Detect which cell encompasses the target text, then output its [x, y] center coordinate. 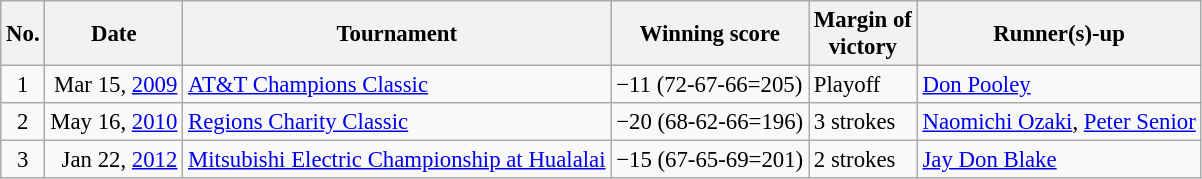
May 16, 2010 [114, 122]
Jan 22, 2012 [114, 160]
Margin ofvictory [862, 34]
−20 (68-62-66=196) [710, 122]
1 [23, 85]
Naomichi Ozaki, Peter Senior [1059, 122]
AT&T Champions Classic [397, 85]
Runner(s)-up [1059, 34]
No. [23, 34]
Mitsubishi Electric Championship at Hualalai [397, 160]
2 strokes [862, 160]
Tournament [397, 34]
Regions Charity Classic [397, 122]
Jay Don Blake [1059, 160]
Playoff [862, 85]
Date [114, 34]
Mar 15, 2009 [114, 85]
Winning score [710, 34]
Don Pooley [1059, 85]
−11 (72-67-66=205) [710, 85]
3 strokes [862, 122]
2 [23, 122]
−15 (67-65-69=201) [710, 160]
3 [23, 160]
